Search for the cell housing the specified text and yield its [x, y] center coordinate. 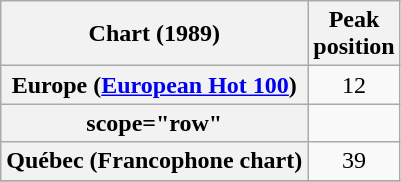
39 [354, 161]
Québec (Francophone chart) [154, 161]
Chart (1989) [154, 34]
12 [354, 85]
Peakposition [354, 34]
scope="row" [154, 123]
Europe (European Hot 100) [154, 85]
